Find where the given text appears and provide that cell's center as [x, y] coordinate. 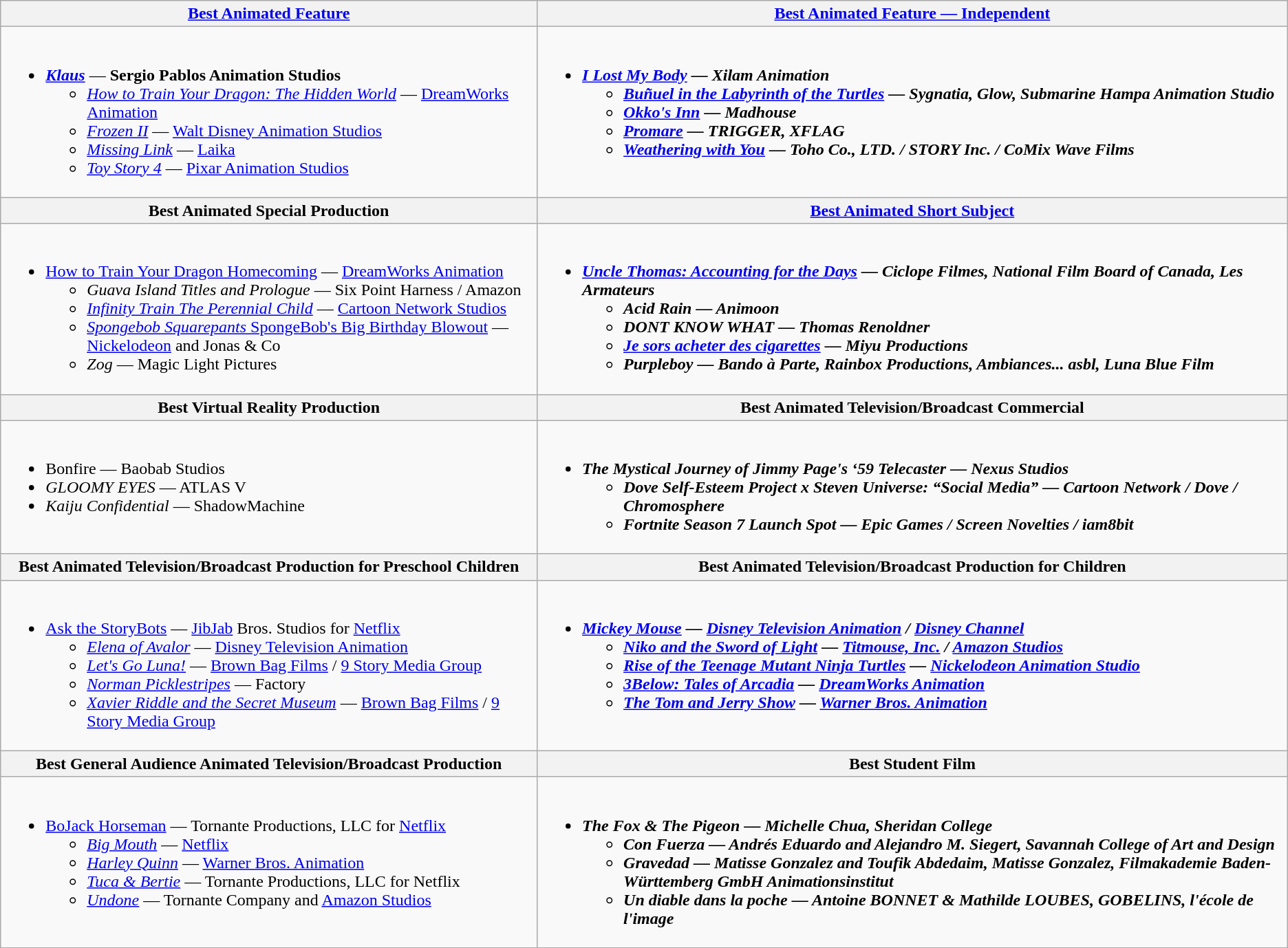
Bonfire — Baobab StudiosGLOOMY EYES — ATLAS VKaiju Confidential — ShadowMachine [269, 487]
Best Animated Television/Broadcast Production for Children [912, 567]
Best Animated Feature [269, 14]
Best Animated Special Production [269, 211]
Best Virtual Reality Production [269, 407]
Best Student Film [912, 764]
Best Animated Television/Broadcast Commercial [912, 407]
Best Animated Television/Broadcast Production for Preschool Children [269, 567]
Best Animated Feature — Independent [912, 14]
Best General Audience Animated Television/Broadcast Production [269, 764]
Best Animated Short Subject [912, 211]
